Return [X, Y] of the center of cell containing provided text 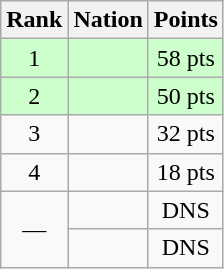
32 pts [186, 134]
Nation [108, 20]
58 pts [186, 58]
2 [34, 96]
3 [34, 134]
4 [34, 172]
18 pts [186, 172]
Rank [34, 20]
Points [186, 20]
1 [34, 58]
— [34, 229]
50 pts [186, 96]
